Find where the given text appears and provide that cell's center as (x, y) coordinate. 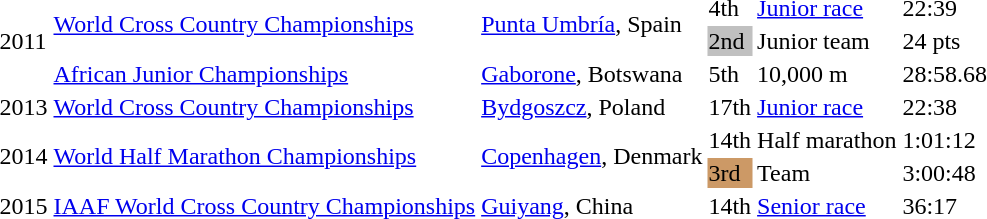
World Cross Country Championships (264, 107)
2nd (730, 41)
17th (730, 107)
5th (730, 74)
Team (827, 173)
10,000 m (827, 74)
Junior race (827, 107)
Half marathon (827, 140)
Bydgoszcz, Poland (592, 107)
14th (730, 140)
Junior team (827, 41)
World Half Marathon Championships (264, 156)
African Junior Championships (264, 74)
Copenhagen, Denmark (592, 156)
3rd (730, 173)
Gaborone, Botswana (592, 74)
